Identify which cell holds the provided text, then report its (X, Y) central coordinate. 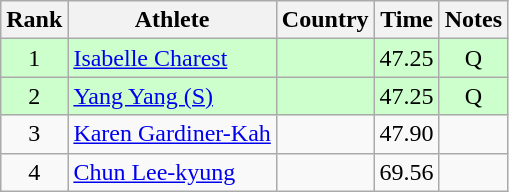
Notes (473, 20)
Karen Gardiner-Kah (172, 134)
3 (34, 134)
Yang Yang (S) (172, 96)
1 (34, 58)
Chun Lee-kyung (172, 172)
69.56 (406, 172)
4 (34, 172)
2 (34, 96)
Athlete (172, 20)
47.90 (406, 134)
Isabelle Charest (172, 58)
Rank (34, 20)
Country (325, 20)
Time (406, 20)
